Locate the cell with the specified text and output its (X, Y) center coordinate. 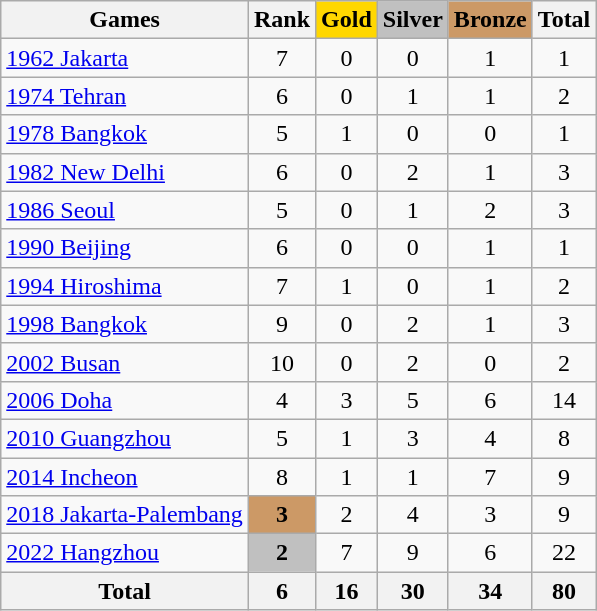
1990 Beijing (125, 248)
2022 Hangzhou (125, 553)
1962 Jakarta (125, 58)
1986 Seoul (125, 210)
1982 New Delhi (125, 172)
22 (564, 553)
Games (125, 20)
1998 Bangkok (125, 324)
2018 Jakarta-Palembang (125, 515)
Bronze (490, 20)
2014 Incheon (125, 477)
1974 Tehran (125, 96)
1994 Hiroshima (125, 286)
Gold (347, 20)
30 (412, 591)
2006 Doha (125, 400)
10 (282, 362)
16 (347, 591)
2002 Busan (125, 362)
34 (490, 591)
1978 Bangkok (125, 134)
14 (564, 400)
80 (564, 591)
2010 Guangzhou (125, 438)
Rank (282, 20)
Silver (412, 20)
